Locate the cell with the specified text and output its (X, Y) center coordinate. 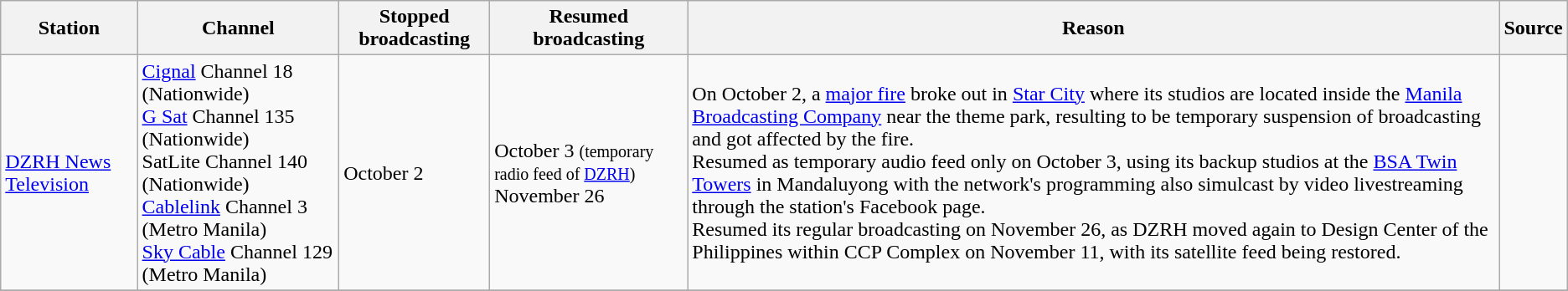
October 2 (415, 172)
Reason (1094, 28)
Stopped broadcasting (415, 28)
Source (1533, 28)
Station (69, 28)
October 3 (temporary radio feed of DZRH)November 26 (589, 172)
Channel (238, 28)
DZRH News Television (69, 172)
Resumed broadcasting (589, 28)
